Extract the [X, Y] coordinate from the center of the cell holding the provided text.  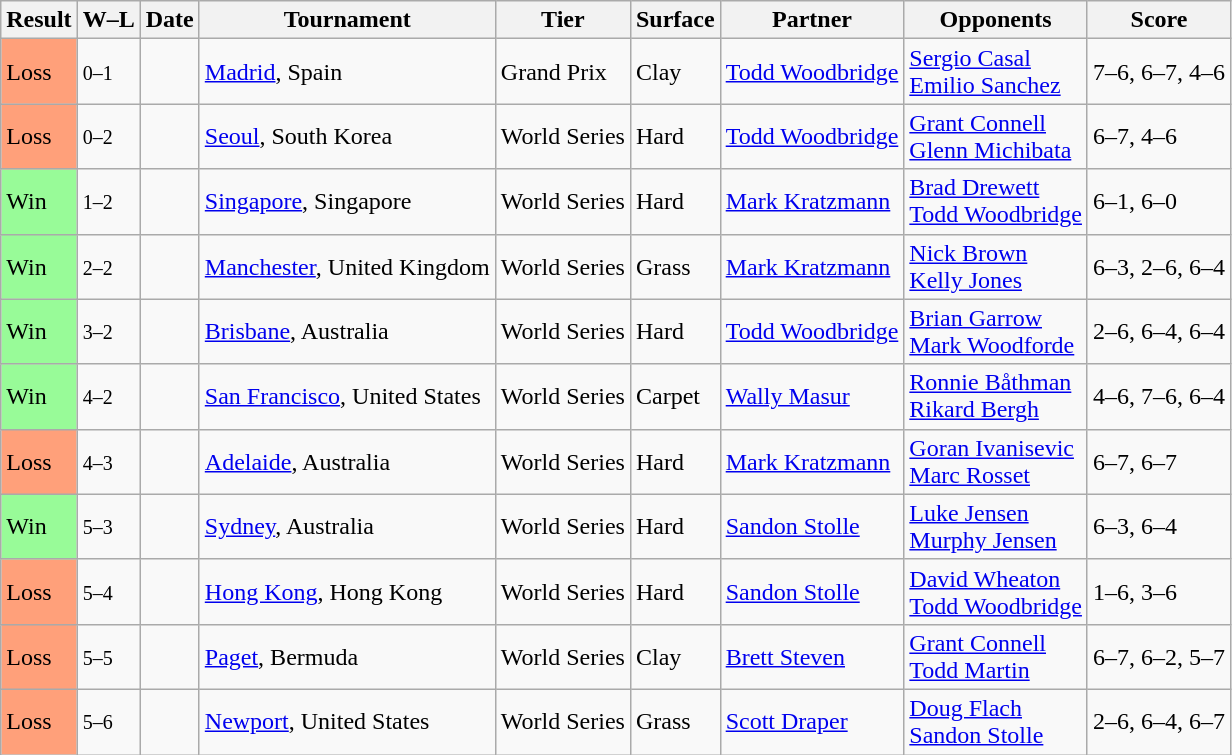
Nick Brown Kelly Jones [996, 266]
Manchester, United Kingdom [347, 266]
5–4 [108, 592]
0–2 [108, 136]
David Wheaton Todd Woodbridge [996, 592]
Seoul, South Korea [347, 136]
Madrid, Spain [347, 72]
Grand Prix [562, 72]
6–7, 4–6 [1158, 136]
Carpet [675, 396]
6–1, 6–0 [1158, 202]
Grant Connell Glenn Michibata [996, 136]
4–2 [108, 396]
6–7, 6–2, 5–7 [1158, 656]
5–5 [108, 656]
4–3 [108, 462]
Grant Connell Todd Martin [996, 656]
6–3, 2–6, 6–4 [1158, 266]
5–6 [108, 722]
3–2 [108, 332]
Tier [562, 20]
Score [1158, 20]
5–3 [108, 526]
Singapore, Singapore [347, 202]
Brett Steven [812, 656]
Result [39, 20]
Wally Masur [812, 396]
2–2 [108, 266]
1–2 [108, 202]
Sergio Casal Emilio Sanchez [996, 72]
Newport, United States [347, 722]
6–7, 6–7 [1158, 462]
Paget, Bermuda [347, 656]
Sydney, Australia [347, 526]
Doug Flach Sandon Stolle [996, 722]
4–6, 7–6, 6–4 [1158, 396]
Surface [675, 20]
0–1 [108, 72]
1–6, 3–6 [1158, 592]
Adelaide, Australia [347, 462]
Luke Jensen Murphy Jensen [996, 526]
San Francisco, United States [347, 396]
6–3, 6–4 [1158, 526]
Partner [812, 20]
2–6, 6–4, 6–4 [1158, 332]
Goran Ivanisevic Marc Rosset [996, 462]
Brian Garrow Mark Woodforde [996, 332]
Scott Draper [812, 722]
7–6, 6–7, 4–6 [1158, 72]
Opponents [996, 20]
2–6, 6–4, 6–7 [1158, 722]
Hong Kong, Hong Kong [347, 592]
Brad Drewett Todd Woodbridge [996, 202]
Tournament [347, 20]
Ronnie Båthman Rikard Bergh [996, 396]
Date [170, 20]
W–L [108, 20]
Brisbane, Australia [347, 332]
